Provide the [x, y] coordinate of the cell's center where the given text is located.  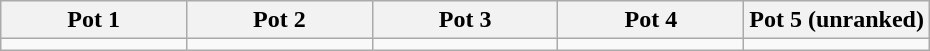
Pot 5 (unranked) [837, 20]
Pot 3 [465, 20]
Pot 2 [279, 20]
Pot 4 [651, 20]
Pot 1 [94, 20]
